Capture the cell that displays the provided text and extract its [x, y] central coordinate. 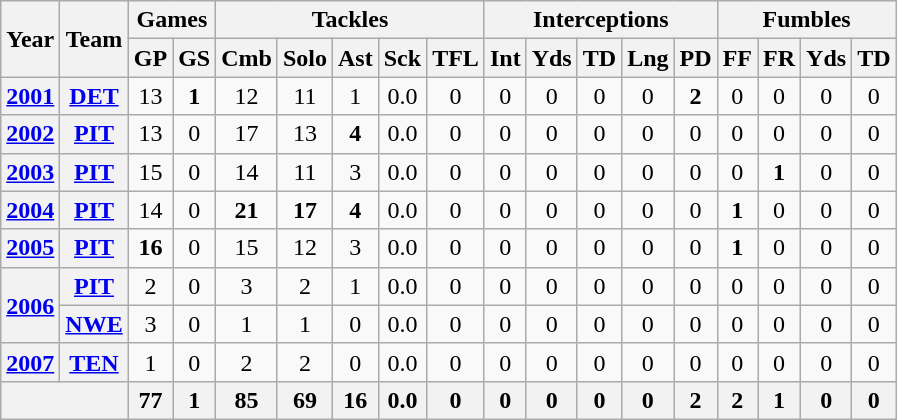
Sck [402, 58]
85 [247, 400]
GP [150, 58]
GS [194, 58]
2007 [30, 362]
77 [150, 400]
Ast [356, 58]
21 [247, 210]
2003 [30, 172]
Tackles [350, 20]
NWE [94, 324]
2004 [30, 210]
Fumbles [806, 20]
69 [304, 400]
Lng [648, 58]
TEN [94, 362]
2001 [30, 96]
Cmb [247, 58]
2002 [30, 134]
PD [696, 58]
Year [30, 39]
Solo [304, 58]
Team [94, 39]
2006 [30, 305]
FF [737, 58]
DET [94, 96]
2005 [30, 248]
Interceptions [600, 20]
FR [780, 58]
Games [172, 20]
TFL [456, 58]
Int [505, 58]
